Provide the (x, y) coordinate of the cell's center where the given text is located.  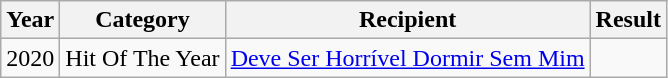
Result (628, 20)
Category (142, 20)
Recipient (408, 20)
2020 (30, 58)
Hit Of The Year (142, 58)
Year (30, 20)
Deve Ser Horrível Dormir Sem Mim (408, 58)
